Detect which cell encompasses the target text, then output its (X, Y) center coordinate. 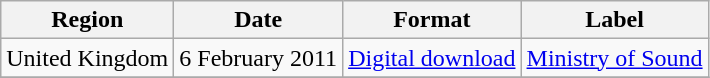
United Kingdom (88, 58)
Region (88, 20)
Format (432, 20)
Digital download (432, 58)
Label (614, 20)
6 February 2011 (258, 58)
Ministry of Sound (614, 58)
Date (258, 20)
